Capture the cell that displays the provided text and extract its (x, y) central coordinate. 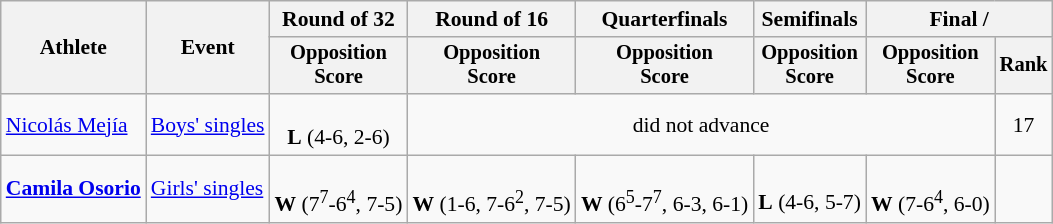
Semifinals (810, 19)
L (4-6, 5-7) (810, 190)
Rank (1024, 66)
W (77-64, 7-5) (339, 190)
Final / (959, 19)
Athlete (74, 48)
Camila Osorio (74, 190)
L (4-6, 2-6) (339, 124)
W (7-64, 6-0) (930, 190)
17 (1024, 124)
Event (208, 48)
did not advance (700, 124)
Boys' singles (208, 124)
W (1-6, 7-62, 7-5) (491, 190)
Nicolás Mejía (74, 124)
Girls' singles (208, 190)
Quarterfinals (664, 19)
W (65-77, 6-3, 6-1) (664, 190)
Round of 32 (339, 19)
Round of 16 (491, 19)
